Provide the (x, y) coordinate of the cell's center where the given text is located.  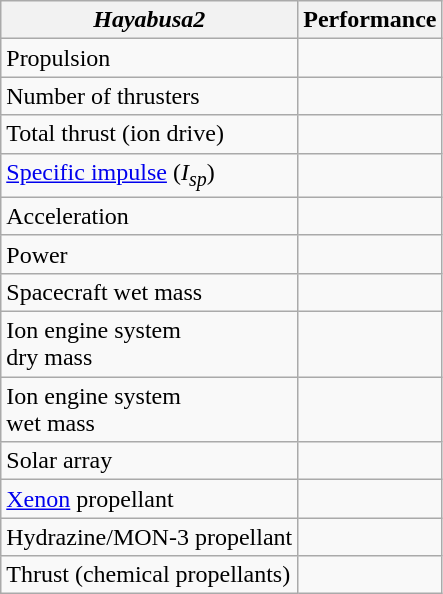
Ion engine systemdry mass (150, 344)
Propulsion (150, 58)
Ion engine systemwet mass (150, 410)
Solar array (150, 461)
Acceleration (150, 216)
Specific impulse (Isp) (150, 175)
Thrust (chemical propellants) (150, 575)
Hayabusa2 (150, 20)
Performance (370, 20)
Number of thrusters (150, 96)
Total thrust (ion drive) (150, 134)
Xenon propellant (150, 499)
Hydrazine/MON-3 propellant (150, 537)
Power (150, 254)
Spacecraft wet mass (150, 292)
